Capture the cell that displays the provided text and extract its (X, Y) central coordinate. 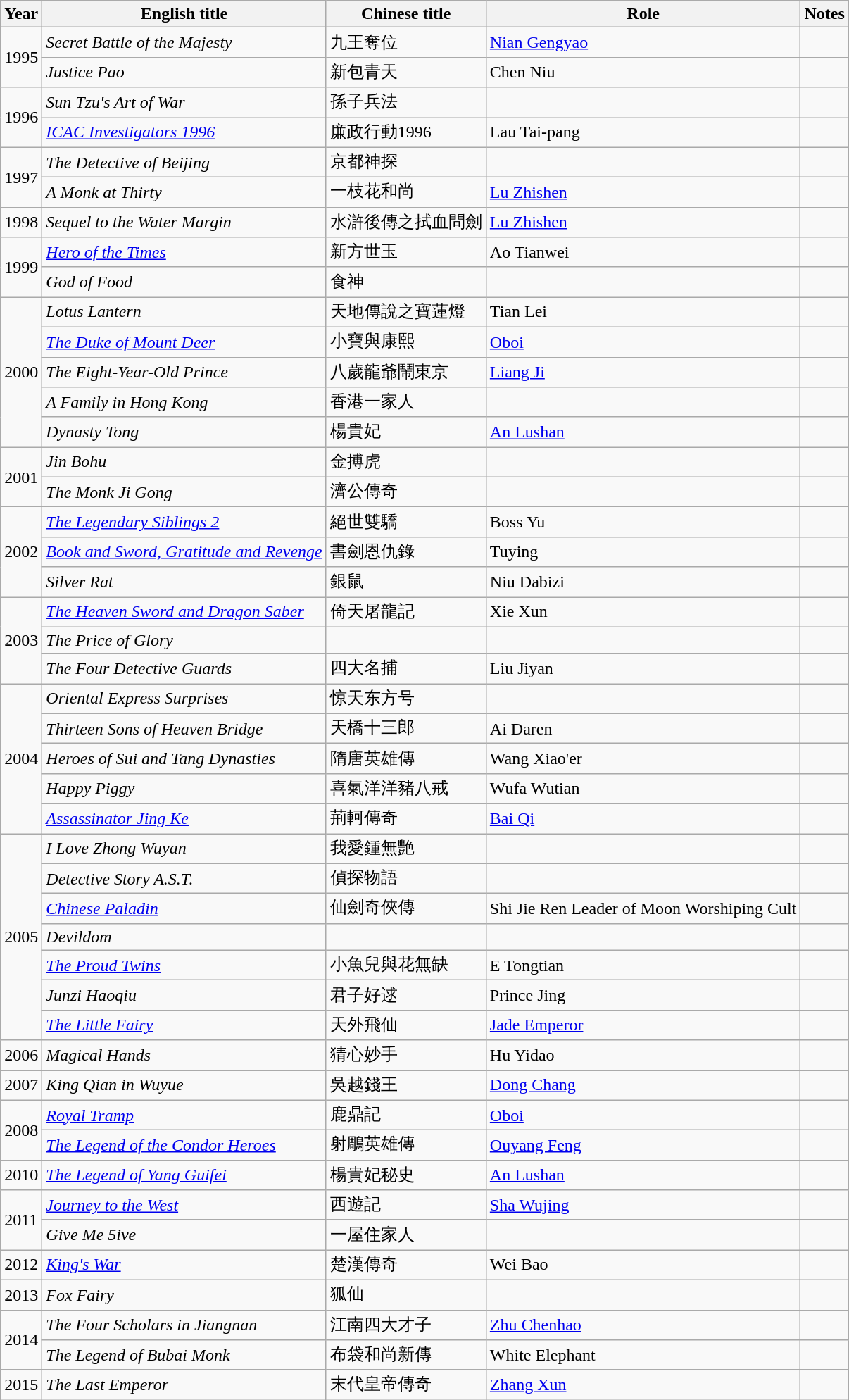
The Last Emperor (184, 1385)
The Price of Glory (184, 640)
銀鼠 (405, 582)
Wang Xiao'er (643, 759)
Ouyang Feng (643, 1145)
The Four Detective Guards (184, 669)
Chinese Paladin (184, 908)
Dynasty Tong (184, 432)
八歲龍爺鬧東京 (405, 372)
The Heaven Sword and Dragon Saber (184, 613)
2014 (21, 1339)
楊貴妃 (405, 432)
2006 (21, 1055)
偵探物語 (405, 879)
天橋十三郎 (405, 728)
新方世玉 (405, 252)
Chinese title (405, 14)
我愛鍾無艷 (405, 849)
Dong Chang (643, 1086)
Shi Jie Ren Leader of Moon Worshiping Cult (643, 908)
The Legend of Yang Guifei (184, 1175)
2013 (21, 1294)
Devildom (184, 937)
新包青天 (405, 72)
香港一家人 (405, 403)
2011 (21, 1220)
ICAC Investigators 1996 (184, 132)
King's War (184, 1265)
2003 (21, 641)
Tuying (643, 552)
Lotus Lantern (184, 313)
Ai Daren (643, 728)
濟公傳奇 (405, 492)
Book and Sword, Gratitude and Revenge (184, 552)
Tian Lei (643, 313)
White Elephant (643, 1355)
Secret Battle of the Majesty (184, 42)
絕世雙驕 (405, 523)
Zhu Chenhao (643, 1325)
2007 (21, 1086)
Give Me 5ive (184, 1235)
京都神探 (405, 162)
Sha Wujing (643, 1206)
Lau Tai-pang (643, 132)
2002 (21, 552)
A Monk at Thirty (184, 193)
Silver Rat (184, 582)
The Little Fairy (184, 1025)
Zhang Xun (643, 1385)
Liu Jiyan (643, 669)
Junzi Haoqiu (184, 996)
2000 (21, 372)
Wufa Wutian (643, 789)
The Legend of the Condor Heroes (184, 1145)
九王奪位 (405, 42)
喜氣洋洋豬八戒 (405, 789)
2010 (21, 1175)
君子好逑 (405, 996)
I Love Zhong Wuyan (184, 849)
水滸後傳之拭血問劍 (405, 223)
鹿鼎記 (405, 1115)
Wei Bao (643, 1265)
The Monk Ji Gong (184, 492)
Fox Fairy (184, 1294)
2004 (21, 759)
小魚兒與花無缺 (405, 965)
The Four Scholars in Jiangnan (184, 1325)
吳越錢王 (405, 1086)
1997 (21, 177)
孫子兵法 (405, 103)
Assassinator Jing Ke (184, 818)
Jin Bohu (184, 462)
E Tongtian (643, 965)
隋唐英雄傳 (405, 759)
Nian Gengyao (643, 42)
The Duke of Mount Deer (184, 342)
Happy Piggy (184, 789)
布袋和尚新傳 (405, 1355)
King Qian in Wuyue (184, 1086)
2001 (21, 477)
仙劍奇俠傳 (405, 908)
English title (184, 14)
西遊記 (405, 1206)
猜心妙手 (405, 1055)
Sequel to the Water Margin (184, 223)
食神 (405, 282)
四大名捕 (405, 669)
2005 (21, 937)
倚天屠龍記 (405, 613)
金搏虎 (405, 462)
The Eight-Year-Old Prince (184, 372)
Hero of the Times (184, 252)
Boss Yu (643, 523)
A Family in Hong Kong (184, 403)
Liang Ji (643, 372)
Prince Jing (643, 996)
射鵰英雄傳 (405, 1145)
The Legendary Siblings 2 (184, 523)
1995 (21, 58)
2008 (21, 1130)
The Detective of Beijing (184, 162)
狐仙 (405, 1294)
Hu Yidao (643, 1055)
末代皇帝傳奇 (405, 1385)
The Proud Twins (184, 965)
Bai Qi (643, 818)
楊貴妃秘史 (405, 1175)
Sun Tzu's Art of War (184, 103)
1998 (21, 223)
Notes (824, 14)
楚漢傳奇 (405, 1265)
1999 (21, 268)
廉政行動1996 (405, 132)
Role (643, 14)
一枝花和尚 (405, 193)
書劍恩仇錄 (405, 552)
Magical Hands (184, 1055)
Royal Tramp (184, 1115)
Justice Pao (184, 72)
God of Food (184, 282)
Detective Story A.S.T. (184, 879)
Oriental Express Surprises (184, 699)
江南四大才子 (405, 1325)
2012 (21, 1265)
Xie Xun (643, 613)
2015 (21, 1385)
天地傳說之寶蓮燈 (405, 313)
Niu Dabizi (643, 582)
Journey to the West (184, 1206)
Thirteen Sons of Heaven Bridge (184, 728)
Heroes of Sui and Tang Dynasties (184, 759)
荊軻傳奇 (405, 818)
Chen Niu (643, 72)
1996 (21, 117)
Ao Tianwei (643, 252)
惊天东方号 (405, 699)
Jade Emperor (643, 1025)
Year (21, 14)
一屋住家人 (405, 1235)
小寶與康熙 (405, 342)
天外飛仙 (405, 1025)
The Legend of Bubai Monk (184, 1355)
